Determine the (x, y) coordinate at the center of the cell enclosing the given text.  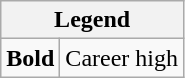
Legend (92, 20)
Bold (30, 58)
Career high (122, 58)
